Determine the [x, y] coordinate at the center of the cell enclosing the given text.  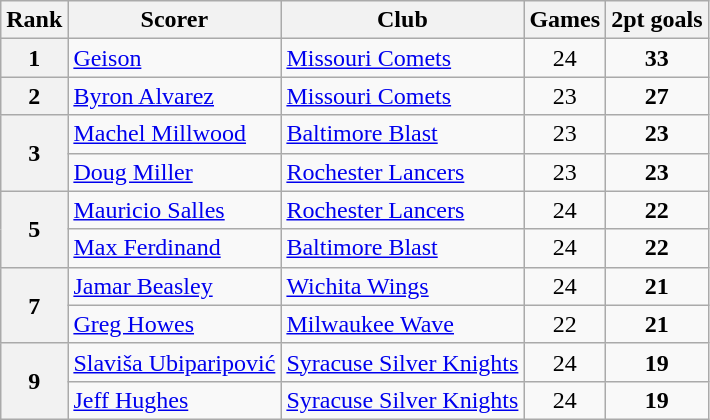
Rank [34, 20]
Milwaukee Wave [402, 324]
9 [34, 381]
Greg Howes [174, 324]
3 [34, 153]
Jeff Hughes [174, 400]
Wichita Wings [402, 286]
Geison [174, 58]
Games [565, 20]
33 [657, 58]
Jamar Beasley [174, 286]
Max Ferdinand [174, 248]
1 [34, 58]
5 [34, 229]
7 [34, 305]
2pt goals [657, 20]
27 [657, 96]
Machel Millwood [174, 134]
Mauricio Salles [174, 210]
2 [34, 96]
Scorer [174, 20]
Byron Alvarez [174, 96]
Doug Miller [174, 172]
Slaviša Ubiparipović [174, 362]
Club [402, 20]
